Return the (X, Y) coordinate for the center point of the cell that contains the specified text.  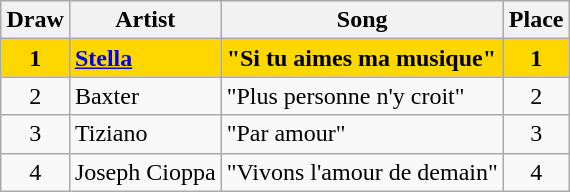
Artist (145, 20)
"Par amour" (362, 134)
Tiziano (145, 134)
Place (536, 20)
"Vivons l'amour de demain" (362, 172)
"Si tu aimes ma musique" (362, 58)
Baxter (145, 96)
Draw (35, 20)
Stella (145, 58)
Song (362, 20)
"Plus personne n'y croit" (362, 96)
Joseph Cioppa (145, 172)
